Output the (X, Y) coordinate of the center of the cell containing the given text.  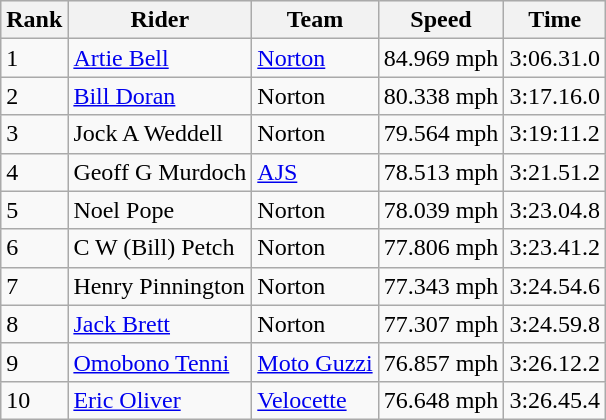
Rank (34, 20)
3:23.41.2 (555, 248)
Time (555, 20)
1 (34, 58)
3:24.54.6 (555, 286)
8 (34, 324)
77.806 mph (441, 248)
Artie Bell (160, 58)
Rider (160, 20)
84.969 mph (441, 58)
3:19:11.2 (555, 134)
3:17.16.0 (555, 96)
78.039 mph (441, 210)
3:26.12.2 (555, 362)
77.343 mph (441, 286)
78.513 mph (441, 172)
6 (34, 248)
10 (34, 400)
3:24.59.8 (555, 324)
76.857 mph (441, 362)
3:26.45.4 (555, 400)
Bill Doran (160, 96)
4 (34, 172)
Team (315, 20)
3:23.04.8 (555, 210)
77.307 mph (441, 324)
3 (34, 134)
3:06.31.0 (555, 58)
Speed (441, 20)
AJS (315, 172)
Eric Oliver (160, 400)
Geoff G Murdoch (160, 172)
2 (34, 96)
C W (Bill) Petch (160, 248)
Moto Guzzi (315, 362)
Velocette (315, 400)
76.648 mph (441, 400)
Jack Brett (160, 324)
80.338 mph (441, 96)
Henry Pinnington (160, 286)
Noel Pope (160, 210)
7 (34, 286)
9 (34, 362)
5 (34, 210)
Omobono Tenni (160, 362)
79.564 mph (441, 134)
Jock A Weddell (160, 134)
3:21.51.2 (555, 172)
